Identify which cell holds the provided text, then report its [X, Y] central coordinate. 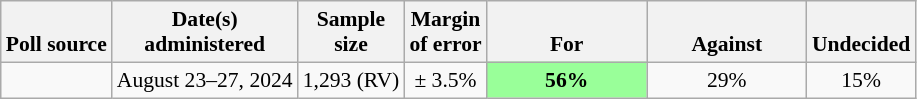
Date(s)administered [205, 32]
56% [567, 80]
15% [861, 80]
Undecided [861, 32]
Samplesize [352, 32]
Marginof error [445, 32]
Poll source [56, 32]
August 23–27, 2024 [205, 80]
For [567, 32]
± 3.5% [445, 80]
1,293 (RV) [352, 80]
29% [727, 80]
Against [727, 32]
